Locate the cell with the specified text and output its [x, y] center coordinate. 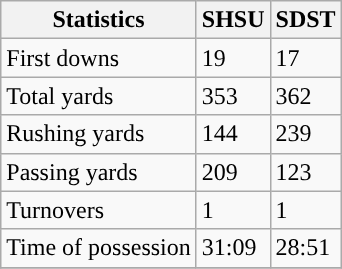
362 [306, 96]
Rushing yards [99, 134]
Statistics [99, 20]
239 [306, 134]
144 [233, 134]
Time of possession [99, 248]
SHSU [233, 20]
19 [233, 58]
SDST [306, 20]
123 [306, 172]
28:51 [306, 248]
17 [306, 58]
353 [233, 96]
First downs [99, 58]
Turnovers [99, 210]
Total yards [99, 96]
Passing yards [99, 172]
31:09 [233, 248]
209 [233, 172]
